Identify which cell holds the provided text, then report its [X, Y] central coordinate. 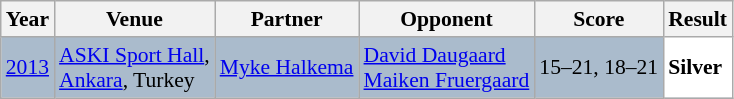
15–21, 18–21 [598, 68]
Partner [287, 19]
2013 [28, 68]
Year [28, 19]
ASKI Sport Hall,Ankara, Turkey [134, 68]
Opponent [447, 19]
David Daugaard Maiken Fruergaard [447, 68]
Score [598, 19]
Result [698, 19]
Venue [134, 19]
Myke Halkema [287, 68]
Silver [698, 68]
